Scan for the cell matching the given text and deliver its (X, Y) coordinate at center. 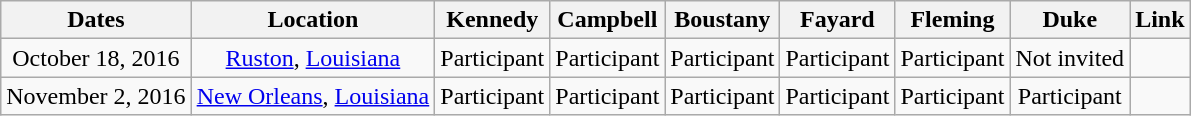
October 18, 2016 (96, 58)
Not invited (1070, 58)
Ruston, Louisiana (313, 58)
Link (1160, 20)
New Orleans, Louisiana (313, 96)
Location (313, 20)
Campbell (608, 20)
November 2, 2016 (96, 96)
Fleming (952, 20)
Fayard (838, 20)
Boustany (722, 20)
Kennedy (492, 20)
Dates (96, 20)
Duke (1070, 20)
